Output the [x, y] coordinate of the center of the cell containing the given text.  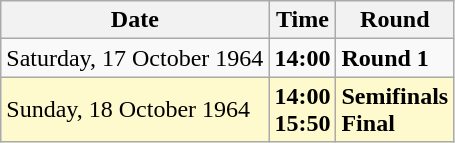
Saturday, 17 October 1964 [135, 58]
Time [302, 20]
Sunday, 18 October 1964 [135, 110]
Date [135, 20]
14:0015:50 [302, 110]
Round [395, 20]
Round 1 [395, 58]
SemifinalsFinal [395, 110]
14:00 [302, 58]
